Extract the [x, y] coordinate from the center of the cell holding the provided text.  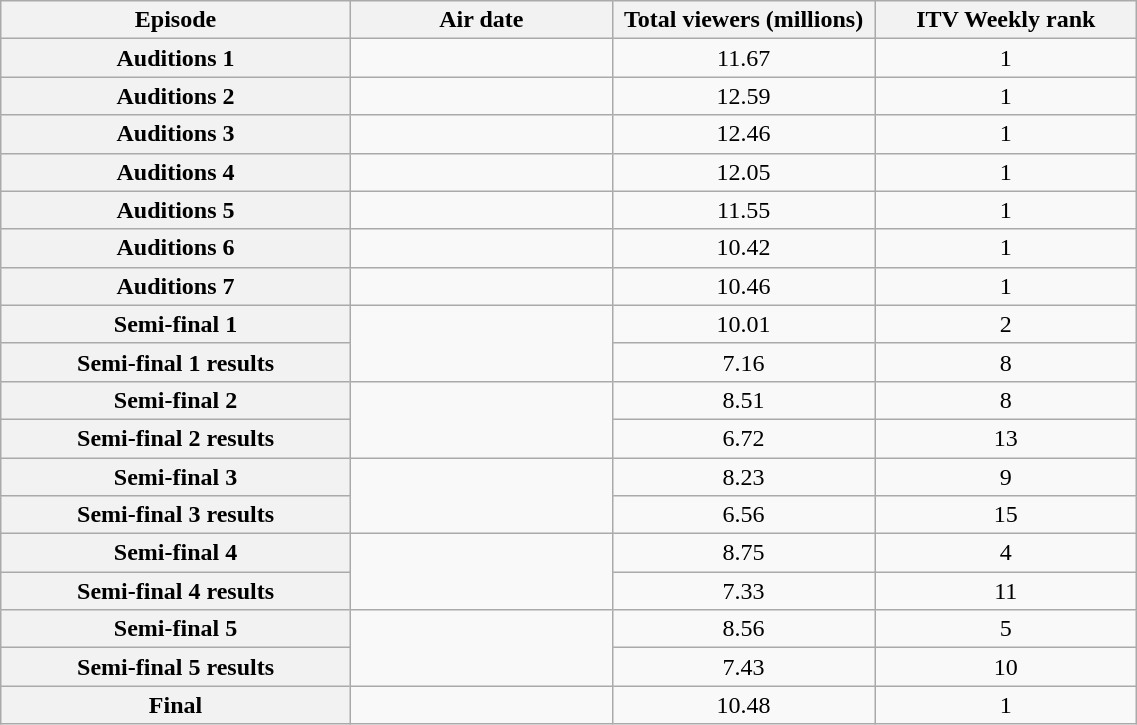
Semi-final 3 [176, 477]
Auditions 4 [176, 172]
8.23 [743, 477]
Total viewers (millions) [743, 20]
Auditions 3 [176, 134]
15 [1006, 515]
7.16 [743, 362]
Semi-final 3 results [176, 515]
8.56 [743, 629]
Auditions 7 [176, 286]
2 [1006, 324]
Auditions 6 [176, 248]
11.55 [743, 210]
8.51 [743, 400]
Episode [176, 20]
Air date [481, 20]
12.59 [743, 96]
12.46 [743, 134]
10.48 [743, 705]
Semi-final 5 results [176, 667]
Semi-final 4 results [176, 591]
Semi-final 2 [176, 400]
11.67 [743, 58]
8.75 [743, 553]
11 [1006, 591]
Semi-final 1 [176, 324]
ITV Weekly rank [1006, 20]
13 [1006, 438]
Semi-final 2 results [176, 438]
12.05 [743, 172]
Auditions 5 [176, 210]
5 [1006, 629]
9 [1006, 477]
10.46 [743, 286]
Semi-final 1 results [176, 362]
10.01 [743, 324]
6.72 [743, 438]
6.56 [743, 515]
4 [1006, 553]
7.43 [743, 667]
10 [1006, 667]
Semi-final 5 [176, 629]
7.33 [743, 591]
10.42 [743, 248]
Auditions 2 [176, 96]
Final [176, 705]
Auditions 1 [176, 58]
Semi-final 4 [176, 553]
